Search for the cell housing the specified text and yield its [x, y] center coordinate. 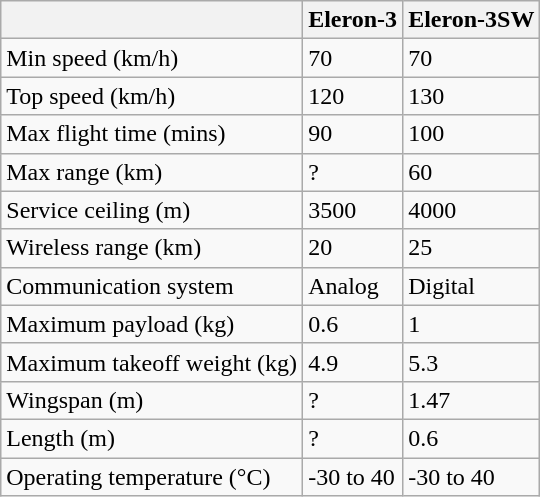
Maximum payload (kg) [152, 324]
4000 [472, 210]
Digital [472, 286]
Min speed (km/h) [152, 58]
100 [472, 134]
Communication system [152, 286]
60 [472, 172]
4.9 [353, 362]
130 [472, 96]
Analog [353, 286]
Wingspan (m) [152, 400]
Max flight time (mins) [152, 134]
5.3 [472, 362]
1 [472, 324]
Eleron-3SW [472, 20]
Operating temperature (°С) [152, 477]
Top speed (km/h) [152, 96]
Wireless range (km) [152, 248]
Max range (km) [152, 172]
Service ceiling (m) [152, 210]
90 [353, 134]
20 [353, 248]
Length (m) [152, 438]
25 [472, 248]
3500 [353, 210]
Eleron-3 [353, 20]
120 [353, 96]
1.47 [472, 400]
Maximum takeoff weight (kg) [152, 362]
